Provide the (X, Y) coordinate of the cell's center where the given text is located.  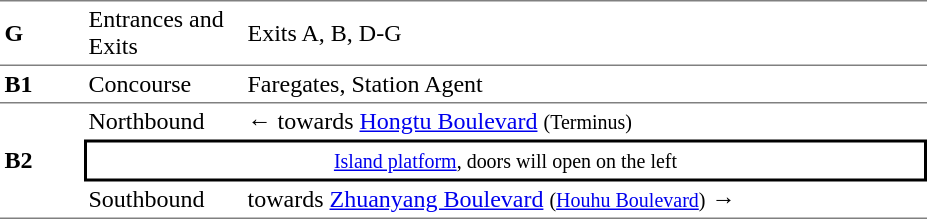
Entrances and Exits (164, 33)
← towards Hongtu Boulevard (Terminus) (585, 122)
Northbound (164, 122)
Exits A, B, D-G (585, 33)
Island platform, doors will open on the left (506, 161)
Concourse (164, 85)
B1 (42, 85)
Faregates, Station Agent (585, 85)
G (42, 33)
